Output the [x, y] coordinate of the center of the cell containing the given text.  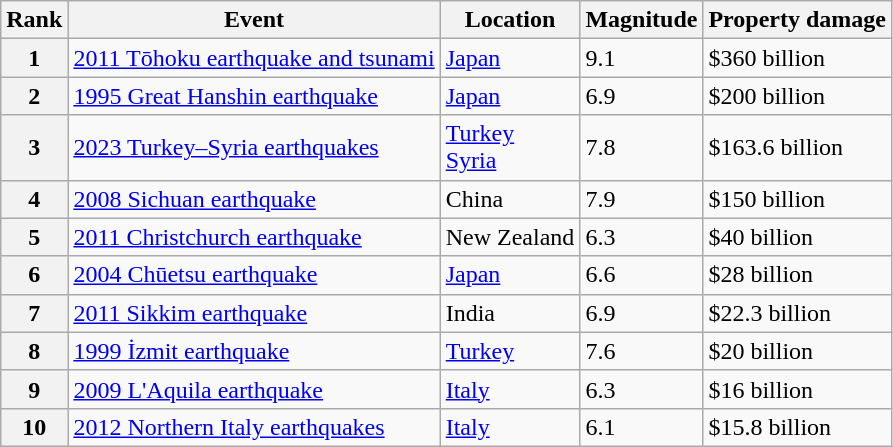
Magnitude [642, 20]
$360 billion [798, 58]
7.9 [642, 199]
$16 billion [798, 389]
$40 billion [798, 237]
2023 Turkey–Syria earthquakes [254, 148]
Property damage [798, 20]
Event [254, 20]
6 [34, 275]
India [510, 313]
2011 Sikkim earthquake [254, 313]
TurkeySyria [510, 148]
2008 Sichuan earthquake [254, 199]
7.8 [642, 148]
$150 billion [798, 199]
$22.3 billion [798, 313]
$163.6 billion [798, 148]
Location [510, 20]
China [510, 199]
9 [34, 389]
$28 billion [798, 275]
2004 Chūetsu earthquake [254, 275]
2011 Christchurch earthquake [254, 237]
$20 billion [798, 351]
3 [34, 148]
1 [34, 58]
5 [34, 237]
$200 billion [798, 96]
4 [34, 199]
Rank [34, 20]
2012 Northern Italy earthquakes [254, 427]
7 [34, 313]
7.6 [642, 351]
6.6 [642, 275]
$15.8 billion [798, 427]
10 [34, 427]
Turkey [510, 351]
2009 L'Aquila earthquake [254, 389]
2 [34, 96]
1995 Great Hanshin earthquake [254, 96]
6.1 [642, 427]
New Zealand [510, 237]
1999 İzmit earthquake [254, 351]
9.1 [642, 58]
8 [34, 351]
2011 Tōhoku earthquake and tsunami [254, 58]
